Detect which cell encompasses the target text, then output its (x, y) center coordinate. 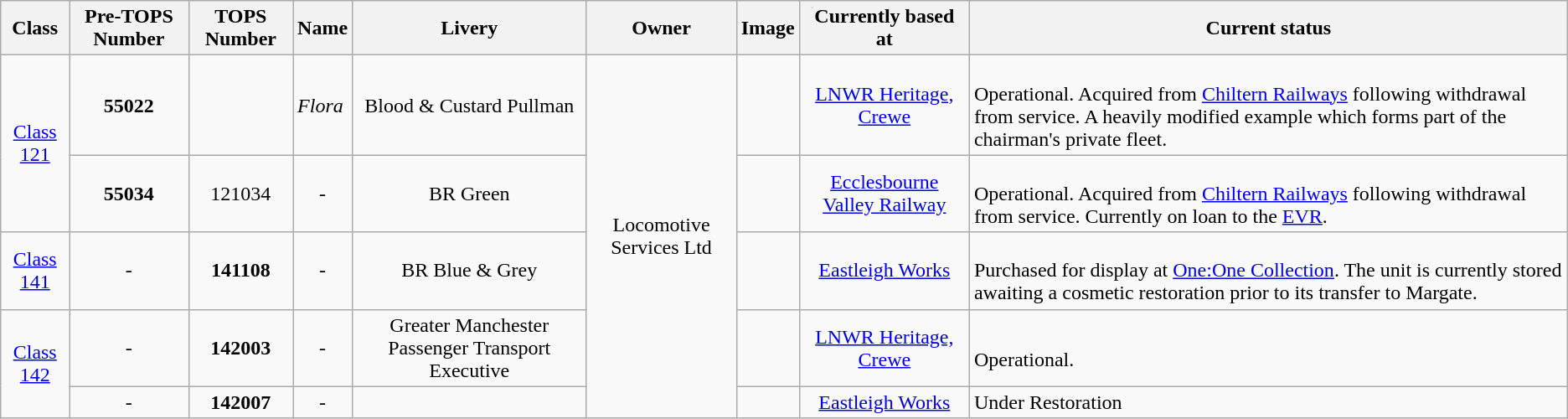
Blood & Custard Pullman (469, 106)
Ecclesbourne Valley Railway (885, 194)
141108 (240, 271)
Under Restoration (1268, 402)
Class (35, 28)
BR Green (469, 194)
Class 141 (35, 271)
Locomotive Services Ltd (662, 236)
Class 121 (35, 144)
Currently based at (885, 28)
Pre-TOPS Number (129, 28)
55022 (129, 106)
BR Blue & Grey (469, 271)
Flora (323, 106)
Owner (662, 28)
142003 (240, 348)
Purchased for display at One:One Collection. The unit is currently stored awaiting a cosmetic restoration prior to its transfer to Margate. (1268, 271)
Class 142 (35, 364)
55034 (129, 194)
Operational. Acquired from Chiltern Railways following withdrawal from service. Currently on loan to the EVR. (1268, 194)
Current status (1268, 28)
121034 (240, 194)
142007 (240, 402)
TOPS Number (240, 28)
Livery (469, 28)
Image (767, 28)
Operational. (1268, 348)
Greater Manchester Passenger Transport Executive (469, 348)
Name (323, 28)
